Identify which cell holds the provided text, then report its [x, y] central coordinate. 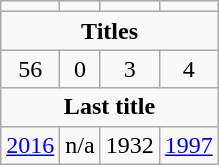
Titles [110, 31]
1932 [130, 145]
4 [188, 69]
n/a [80, 145]
0 [80, 69]
1997 [188, 145]
2016 [30, 145]
3 [130, 69]
56 [30, 69]
Last title [110, 107]
